Determine the (X, Y) coordinate at the center of the cell enclosing the given text.  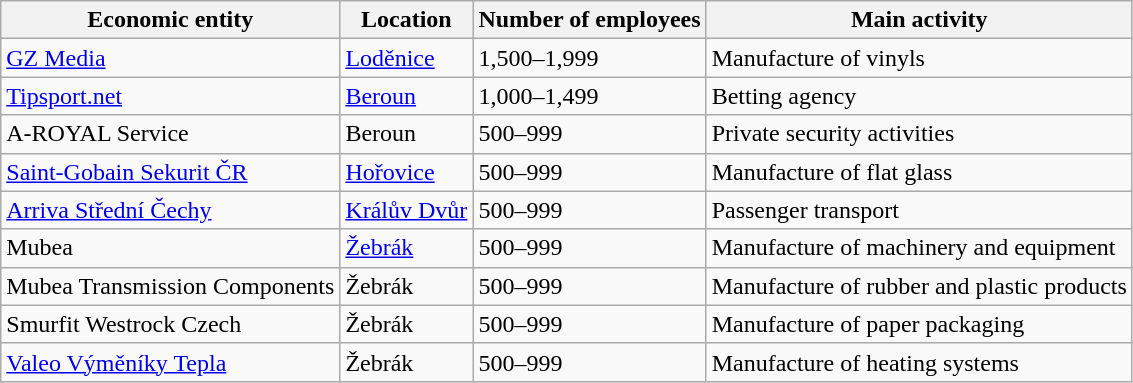
Manufacture of machinery and equipment (919, 248)
Mubea Transmission Components (170, 286)
Králův Dvůr (406, 210)
Betting agency (919, 96)
Mubea (170, 248)
Tipsport.net (170, 96)
Economic entity (170, 20)
Smurfit Westrock Czech (170, 324)
Manufacture of vinyls (919, 58)
Saint-Gobain Sekurit ČR (170, 172)
Loděnice (406, 58)
Main activity (919, 20)
1,500–1,999 (590, 58)
Manufacture of heating systems (919, 362)
A-ROYAL Service (170, 134)
Manufacture of rubber and plastic products (919, 286)
Manufacture of paper packaging (919, 324)
Valeo Výměníky Tepla (170, 362)
Manufacture of flat glass (919, 172)
Private security activities (919, 134)
1,000–1,499 (590, 96)
Number of employees (590, 20)
GZ Media (170, 58)
Arriva Střední Čechy (170, 210)
Passenger transport (919, 210)
Hořovice (406, 172)
Location (406, 20)
